Provide the [x, y] coordinate of the cell's center where the given text is located.  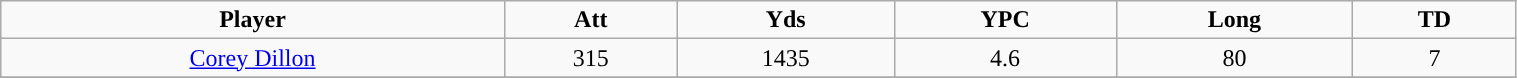
1435 [786, 58]
Player [253, 20]
TD [1434, 20]
80 [1234, 58]
4.6 [1005, 58]
Yds [786, 20]
Long [1234, 20]
Corey Dillon [253, 58]
YPC [1005, 20]
Att [590, 20]
7 [1434, 58]
315 [590, 58]
